Return [x, y] of the center of cell containing provided text 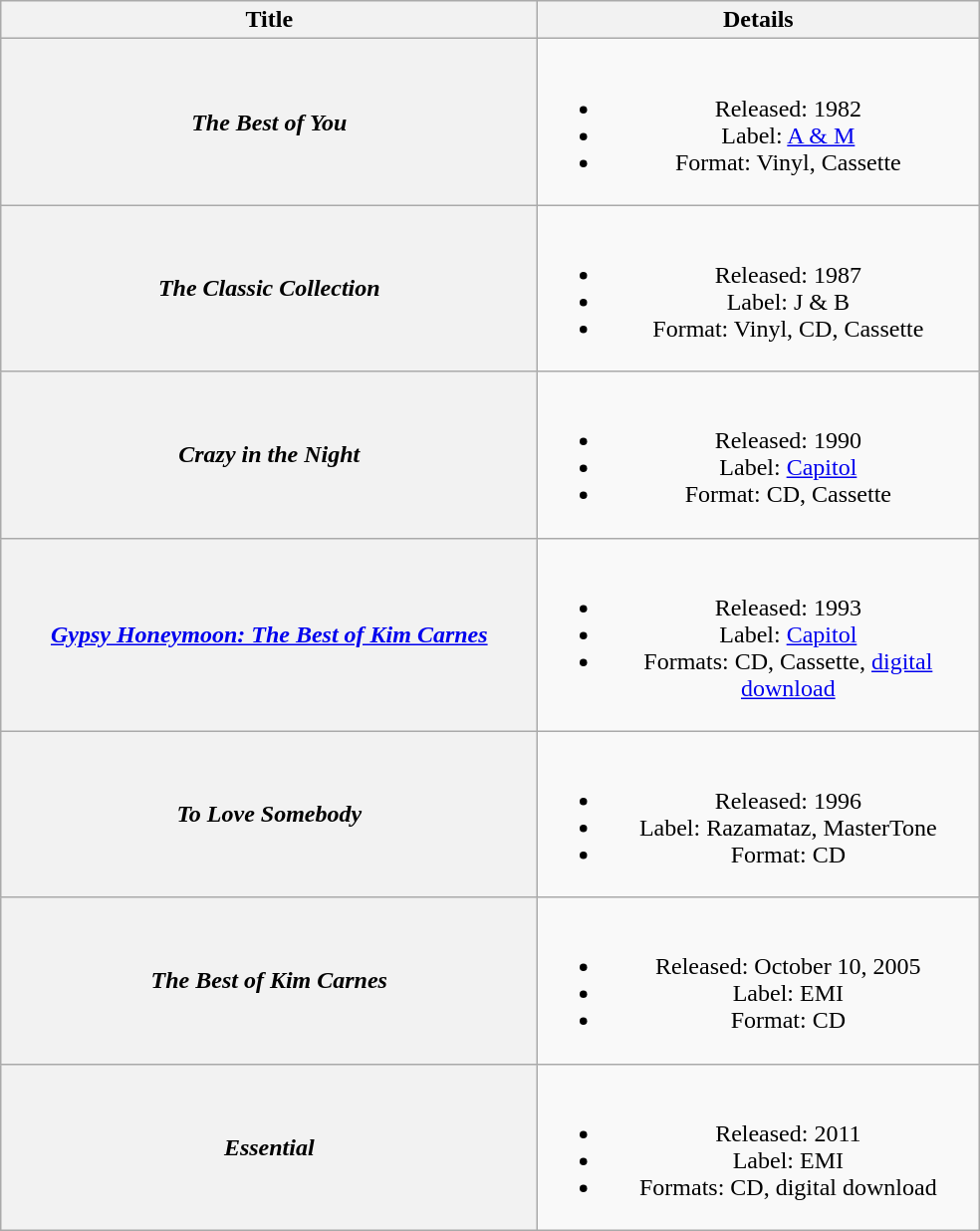
Released: 2011Label: EMIFormats: CD, digital download [759, 1147]
Title [269, 20]
Released: 1987Label: J & BFormat: Vinyl, CD, Cassette [759, 289]
Essential [269, 1147]
To Love Somebody [269, 815]
Released: 1990Label: CapitolFormat: CD, Cassette [759, 454]
Released: October 10, 2005Label: EMIFormat: CD [759, 980]
Gypsy Honeymoon: The Best of Kim Carnes [269, 634]
The Best of You [269, 122]
Released: 1982Label: A & MFormat: Vinyl, Cassette [759, 122]
The Classic Collection [269, 289]
The Best of Kim Carnes [269, 980]
Released: 1996Label: Razamataz, MasterToneFormat: CD [759, 815]
Crazy in the Night [269, 454]
Released: 1993Label: CapitolFormats: CD, Cassette, digital download [759, 634]
Details [759, 20]
